Extract the [X, Y] coordinate from the center of the cell holding the provided text.  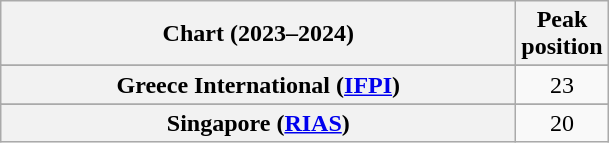
Greece International (IFPI) [258, 85]
Peakposition [562, 34]
20 [562, 123]
Chart (2023–2024) [258, 34]
Singapore (RIAS) [258, 123]
23 [562, 85]
